Extract the [x, y] coordinate from the center of the cell holding the provided text.  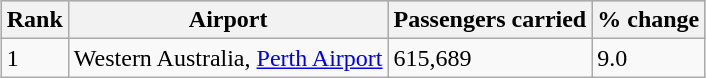
Western Australia, Perth Airport [228, 58]
% change [648, 20]
Airport [228, 20]
1 [34, 58]
Passengers carried [490, 20]
615,689 [490, 58]
Rank [34, 20]
9.0 [648, 58]
